Find where the given text appears and provide that cell's center as (x, y) coordinate. 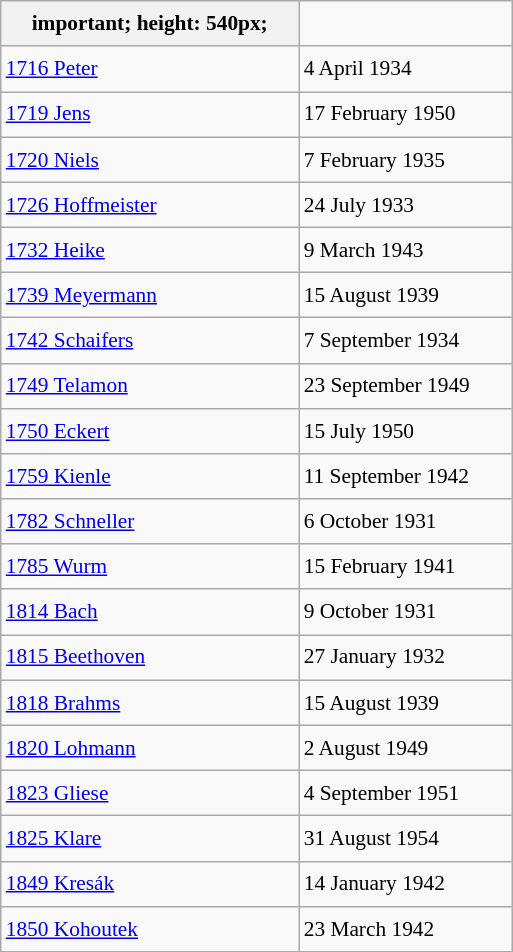
24 July 1933 (406, 204)
23 September 1949 (406, 386)
1825 Klare (150, 838)
1750 Eckert (150, 430)
7 September 1934 (406, 340)
1814 Bach (150, 612)
1820 Lohmann (150, 748)
1732 Heike (150, 250)
1815 Beethoven (150, 658)
11 September 1942 (406, 476)
23 March 1942 (406, 928)
7 February 1935 (406, 160)
9 October 1931 (406, 612)
1742 Schaifers (150, 340)
17 February 1950 (406, 114)
15 February 1941 (406, 566)
2 August 1949 (406, 748)
9 March 1943 (406, 250)
31 August 1954 (406, 838)
14 January 1942 (406, 884)
1823 Gliese (150, 792)
6 October 1931 (406, 522)
4 September 1951 (406, 792)
1785 Wurm (150, 566)
27 January 1932 (406, 658)
1726 Hoffmeister (150, 204)
1719 Jens (150, 114)
1849 Kresák (150, 884)
15 July 1950 (406, 430)
1739 Meyermann (150, 296)
1850 Kohoutek (150, 928)
1749 Telamon (150, 386)
1720 Niels (150, 160)
1782 Schneller (150, 522)
1759 Kienle (150, 476)
1716 Peter (150, 68)
4 April 1934 (406, 68)
important; height: 540px; (150, 24)
1818 Brahms (150, 702)
